Locate the cell with the specified text and output its [x, y] center coordinate. 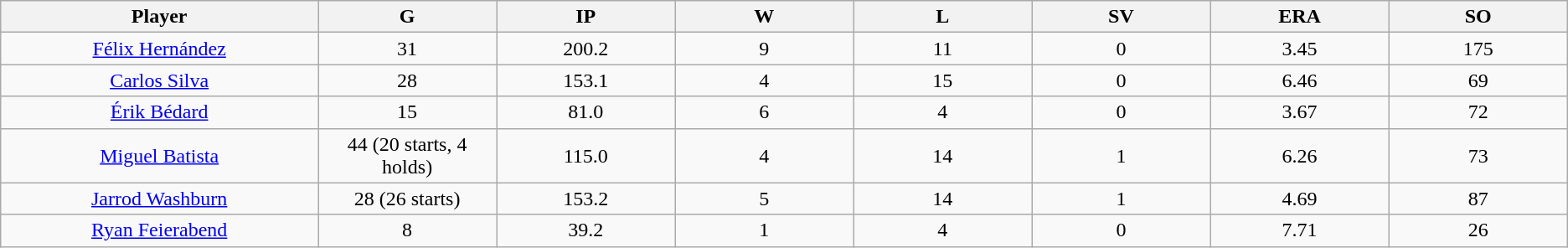
81.0 [586, 112]
69 [1478, 80]
153.2 [586, 199]
9 [764, 49]
Érik Bédard [159, 112]
ERA [1300, 17]
115.0 [586, 156]
6.46 [1300, 80]
11 [943, 49]
SO [1478, 17]
6 [764, 112]
Ryan Feierabend [159, 230]
Carlos Silva [159, 80]
L [943, 17]
SV [1121, 17]
7.71 [1300, 230]
87 [1478, 199]
Jarrod Washburn [159, 199]
8 [407, 230]
4.69 [1300, 199]
IP [586, 17]
Miguel Batista [159, 156]
3.45 [1300, 49]
44 (20 starts, 4 holds) [407, 156]
G [407, 17]
26 [1478, 230]
5 [764, 199]
31 [407, 49]
W [764, 17]
200.2 [586, 49]
Félix Hernández [159, 49]
39.2 [586, 230]
3.67 [1300, 112]
73 [1478, 156]
28 [407, 80]
153.1 [586, 80]
72 [1478, 112]
175 [1478, 49]
Player [159, 17]
28 (26 starts) [407, 199]
6.26 [1300, 156]
